Search for the cell housing the specified text and yield its [X, Y] center coordinate. 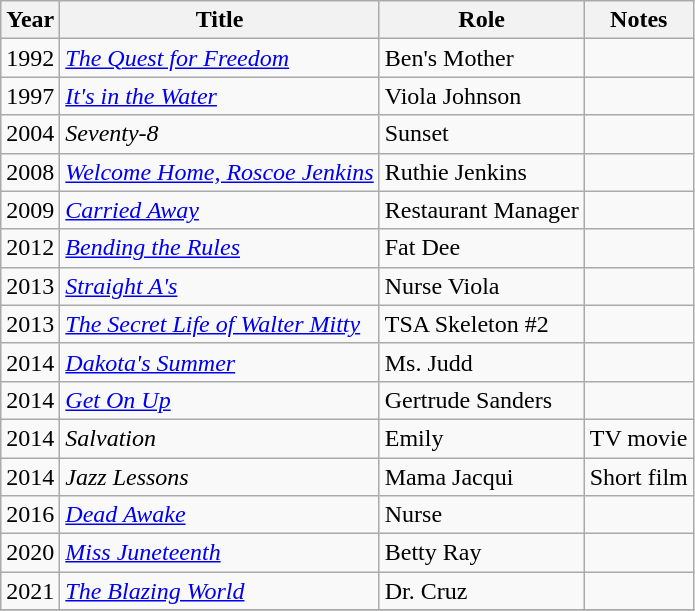
Sunset [482, 134]
Emily [482, 438]
2008 [30, 172]
2016 [30, 515]
It's in the Water [220, 96]
The Quest for Freedom [220, 58]
Fat Dee [482, 248]
Gertrude Sanders [482, 400]
Nurse [482, 515]
Betty Ray [482, 553]
Straight A's [220, 286]
Short film [638, 477]
TV movie [638, 438]
Viola Johnson [482, 96]
Bending the Rules [220, 248]
Dr. Cruz [482, 591]
Title [220, 20]
Get On Up [220, 400]
The Blazing World [220, 591]
Jazz Lessons [220, 477]
2021 [30, 591]
Miss Juneteenth [220, 553]
The Secret Life of Walter Mitty [220, 324]
Nurse Viola [482, 286]
Restaurant Manager [482, 210]
1992 [30, 58]
Carried Away [220, 210]
Welcome Home, Roscoe Jenkins [220, 172]
2004 [30, 134]
2020 [30, 553]
TSA Skeleton #2 [482, 324]
Mama Jacqui [482, 477]
Dead Awake [220, 515]
Year [30, 20]
Role [482, 20]
Ms. Judd [482, 362]
Seventy-8 [220, 134]
2009 [30, 210]
1997 [30, 96]
2012 [30, 248]
Ben's Mother [482, 58]
Notes [638, 20]
Salvation [220, 438]
Dakota's Summer [220, 362]
Ruthie Jenkins [482, 172]
